Find where the given text appears and provide that cell's center as (x, y) coordinate. 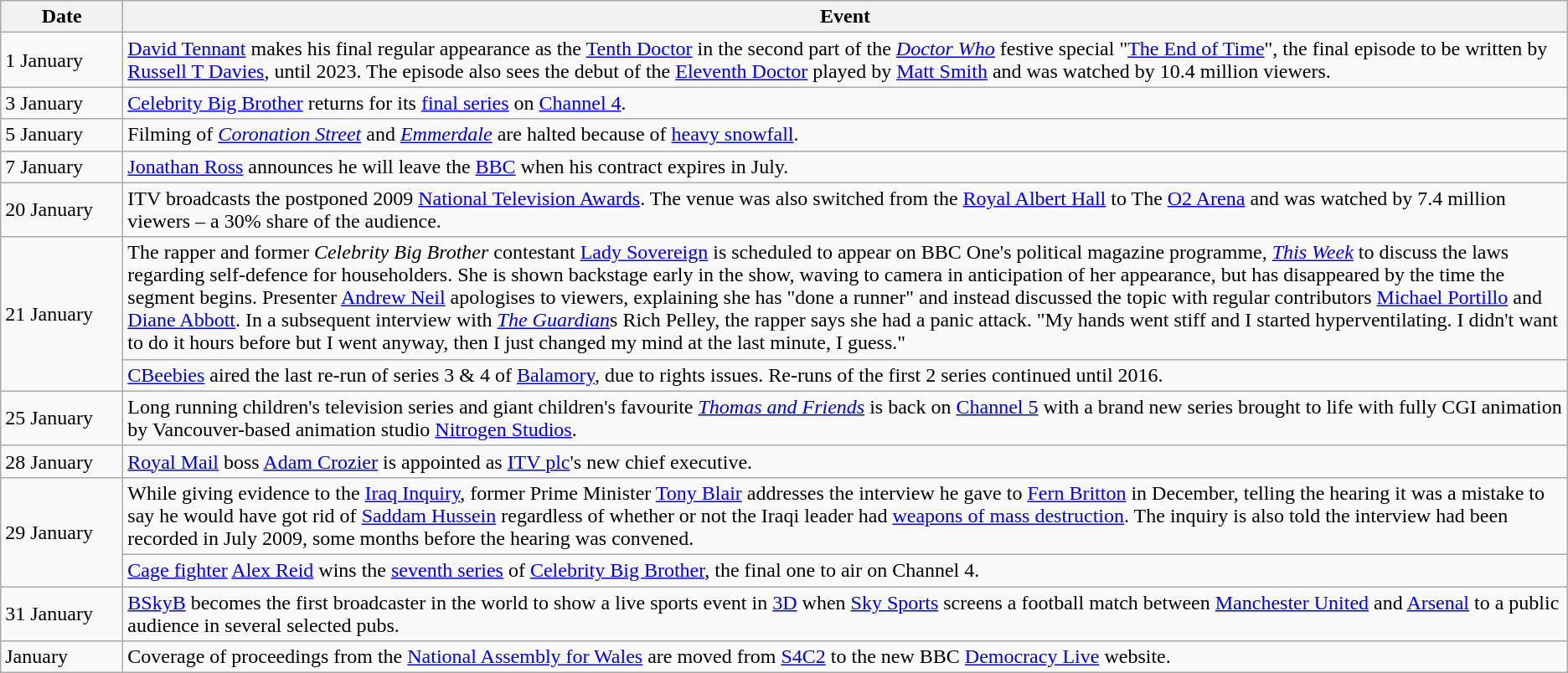
31 January (62, 613)
Date (62, 17)
Celebrity Big Brother returns for its final series on Channel 4. (845, 103)
CBeebies aired the last re-run of series 3 & 4 of Balamory, due to rights issues. Re-runs of the first 2 series continued until 2016. (845, 375)
January (62, 657)
Event (845, 17)
7 January (62, 167)
20 January (62, 209)
Jonathan Ross announces he will leave the BBC when his contract expires in July. (845, 167)
Coverage of proceedings from the National Assembly for Wales are moved from S4C2 to the new BBC Democracy Live website. (845, 657)
5 January (62, 135)
1 January (62, 60)
Royal Mail boss Adam Crozier is appointed as ITV plc's new chief executive. (845, 461)
25 January (62, 419)
28 January (62, 461)
3 January (62, 103)
Filming of Coronation Street and Emmerdale are halted because of heavy snowfall. (845, 135)
Cage fighter Alex Reid wins the seventh series of Celebrity Big Brother, the final one to air on Channel 4. (845, 570)
21 January (62, 314)
29 January (62, 532)
